Scan for the cell matching the given text and deliver its (X, Y) coordinate at center. 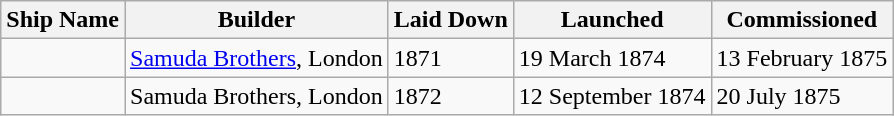
Launched (612, 20)
13 February 1875 (802, 58)
12 September 1874 (612, 96)
1872 (450, 96)
Ship Name (63, 20)
Commissioned (802, 20)
Builder (256, 20)
Laid Down (450, 20)
1871 (450, 58)
20 July 1875 (802, 96)
19 March 1874 (612, 58)
